For the text-containing cell, return its midpoint in [x, y] coordinate format. 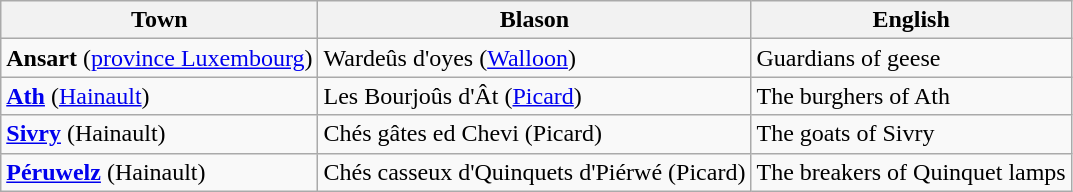
Wardeûs d'oyes (Walloon) [534, 58]
The goats of Sivry [911, 134]
Les Bourjoûs d'Ât (Picard) [534, 96]
English [911, 20]
Ath (Hainault) [160, 96]
Guardians of geese [911, 58]
Chés gâtes ed Chevi (Picard) [534, 134]
The burghers of Ath [911, 96]
Sivry (Hainault) [160, 134]
The breakers of Quinquet lamps [911, 172]
Ansart (province Luxembourg) [160, 58]
Town [160, 20]
Chés casseux d'Quinquets d'Piérwé (Picard) [534, 172]
Péruwelz (Hainault) [160, 172]
Blason [534, 20]
